Identify which cell holds the provided text, then report its (X, Y) central coordinate. 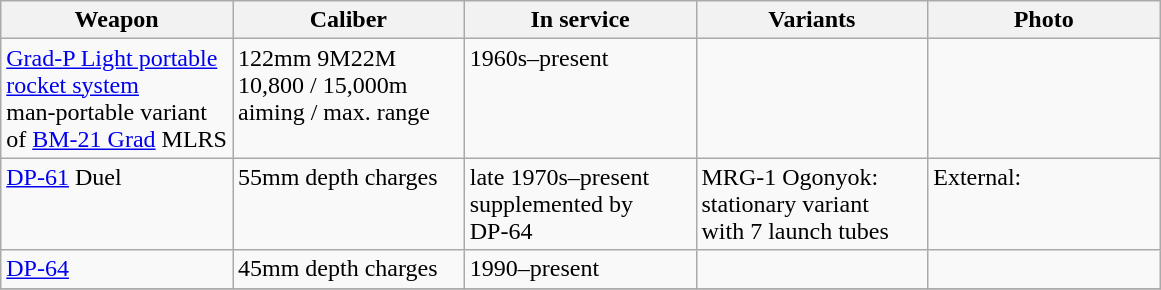
122mm 9M22M10,800 / 15,000maiming / max. range (348, 98)
Variants (812, 20)
DP-61 Duel (117, 204)
55mm depth charges (348, 204)
late 1970s–presentsupplemented byDP-64 (580, 204)
Weapon (117, 20)
External: (1044, 204)
Photo (1044, 20)
In service (580, 20)
DP-64 (117, 269)
Grad-P Light portablerocket systemman-portable variantof BM-21 Grad MLRS (117, 98)
1960s–present (580, 98)
MRG-1 Ogonyok:stationary variantwith 7 launch tubes (812, 204)
Caliber (348, 20)
1990–present (580, 269)
45mm depth charges (348, 269)
